Locate the cell with the specified text and output its (X, Y) center coordinate. 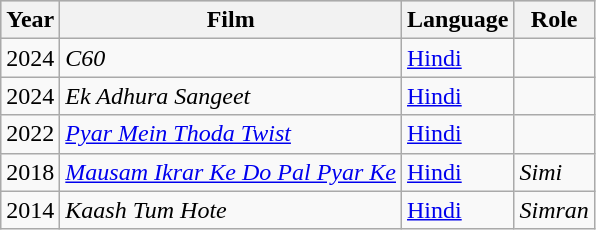
2014 (30, 210)
2018 (30, 172)
Film (231, 20)
Simran (554, 210)
Simi (554, 172)
Role (554, 20)
Year (30, 20)
Kaash Tum Hote (231, 210)
Pyar Mein Thoda Twist (231, 134)
Ek Adhura Sangeet (231, 96)
Language (458, 20)
C60 (231, 58)
Mausam Ikrar Ke Do Pal Pyar Ke (231, 172)
2022 (30, 134)
